Scan for the cell matching the given text and deliver its (X, Y) coordinate at center. 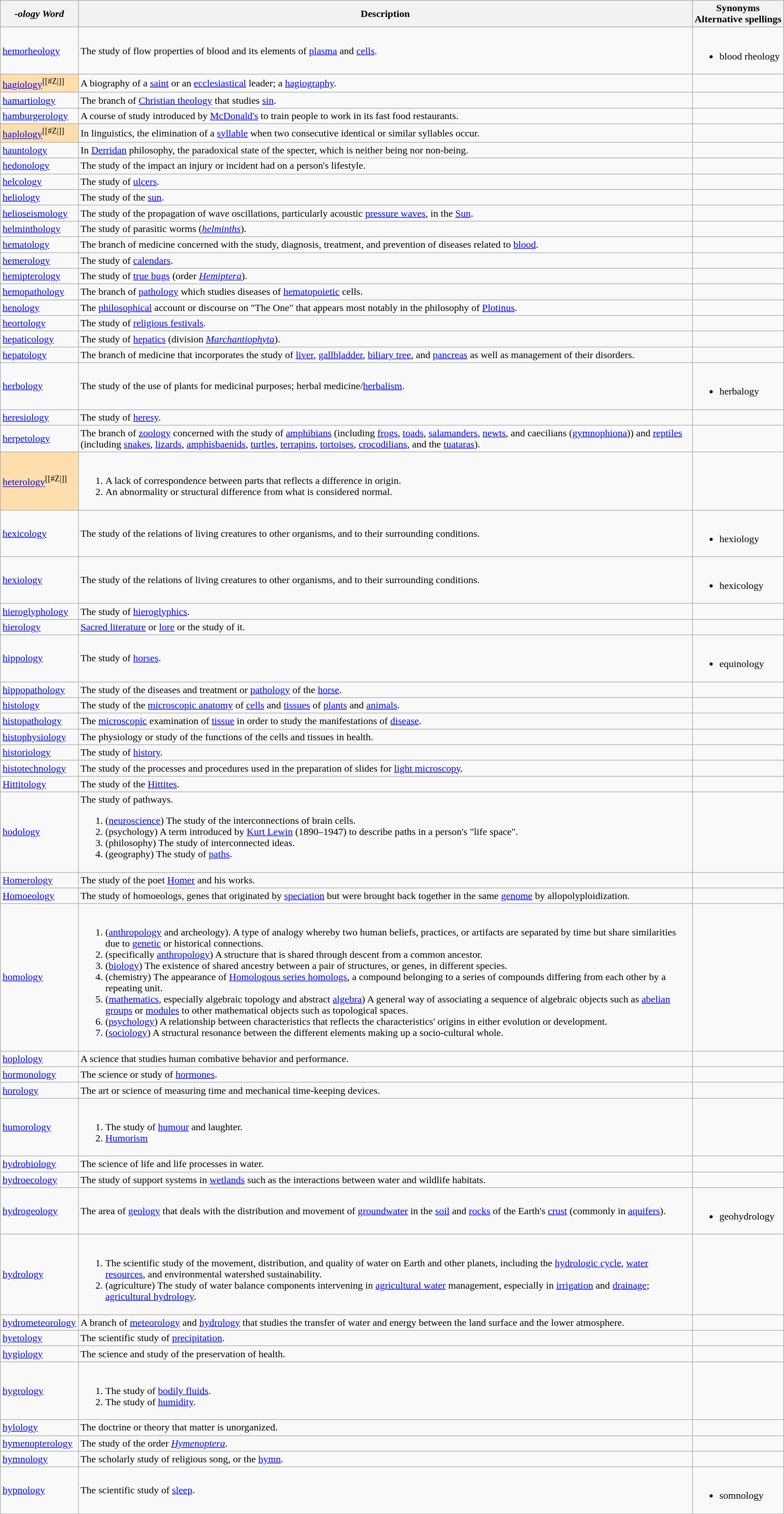
hydroecology (39, 1180)
hedonology (39, 166)
The study of heresy. (385, 417)
The study of the use of plants for medicinal purposes; herbal medicine/herbalism. (385, 386)
A course of study introduced by McDonald's to train people to work in its fast food restaurants. (385, 116)
The study of history. (385, 753)
The art or science of measuring time and mechanical time-keeping devices. (385, 1090)
The study of hepatics (division Marchantiophyta). (385, 339)
The microscopic examination of tissue in order to study the manifestations of disease. (385, 721)
The study of the microscopic anatomy of cells and tissues of plants and animals. (385, 706)
hydrology (39, 1275)
heliology (39, 197)
hemopathology (39, 292)
histophysiology (39, 737)
herpetology (39, 438)
hippopathology (39, 690)
hepaticology (39, 339)
In linguistics, the elimination of a syllable when two consecutive identical or similar syllables occur. (385, 133)
The study of the processes and procedures used in the preparation of slides for light microscopy. (385, 768)
hylology (39, 1428)
hymenopterology (39, 1443)
equinology (738, 658)
hymnology (39, 1459)
The study of parasitic worms (helminths). (385, 229)
A science that studies human combative behavior and performance. (385, 1059)
haplology[[#Z|]] (39, 133)
The study of support systems in wetlands such as the interactions between water and wildlife habitats. (385, 1180)
hemipterology (39, 276)
hydrometeorology (39, 1323)
A biography of a saint or an ecclesiastical leader; a hagiography. (385, 84)
heresiology (39, 417)
The study of the order Hymenoptera. (385, 1443)
The area of geology that deals with the distribution and movement of groundwater in the soil and rocks of the Earth's crust (commonly in aquifers). (385, 1211)
The science and study of the preservation of health. (385, 1354)
The study of the sun. (385, 197)
In Derridan philosophy, the paradoxical state of the specter, which is neither being nor non-being. (385, 150)
The branch of Christian theology that studies sin. (385, 100)
The science or study of hormones. (385, 1074)
Sacred literature or lore or the study of it. (385, 627)
hygrology (39, 1391)
histotechnology (39, 768)
The study of the diseases and treatment or pathology of the horse. (385, 690)
The branch of pathology which studies diseases of hematopoietic cells. (385, 292)
hamartiology (39, 100)
hierology (39, 627)
historiology (39, 753)
The scientific study of precipitation. (385, 1338)
The study of the Hittites. (385, 784)
The study of horses. (385, 658)
-ology Word (39, 14)
hypnology (39, 1490)
histopathology (39, 721)
The study of the poet Homer and his works. (385, 880)
hieroglyphology (39, 611)
hauntology (39, 150)
humorology (39, 1127)
hippology (39, 658)
The study of hieroglyphics. (385, 611)
hydrobiology (39, 1164)
hygiology (39, 1354)
The doctrine or theory that matter is unorganized. (385, 1428)
helcology (39, 182)
The study of true bugs (order Hemiptera). (385, 276)
The study of the propagation of wave oscillations, particularly acoustic pressure waves, in the Sun. (385, 213)
The study of ulcers. (385, 182)
hemerology (39, 261)
The physiology or study of the functions of the cells and tissues in health. (385, 737)
geohydrology (738, 1211)
SynonymsAlternative spellings (738, 14)
Hittitology (39, 784)
somnology (738, 1490)
herbalogy (738, 386)
The study of religious festivals. (385, 323)
Description (385, 14)
Homoeology (39, 896)
The study of bodily fluids.The study of humidity. (385, 1391)
The philosophical account or discourse on "The One" that appears most notably in the philosophy of Plotinus. (385, 308)
The study of humour and laughter.Humorism (385, 1127)
henology (39, 308)
hormonology (39, 1074)
A branch of meteorology and hydrology that studies the transfer of water and energy between the land surface and the lower atmosphere. (385, 1323)
Homerology (39, 880)
histology (39, 706)
The science of life and life processes in water. (385, 1164)
hodology (39, 832)
hematology (39, 244)
The study of homoeologs, genes that originated by speciation but were brought back together in the same genome by allopolyploidization. (385, 896)
hamburgerology (39, 116)
hagiology[[#Z|]] (39, 84)
A lack of correspondence between parts that reflects a difference in origin.An abnormality or structural difference from what is considered normal. (385, 481)
hyetology (39, 1338)
hepatology (39, 355)
helminthology (39, 229)
hemorheology (39, 50)
The scholarly study of religious song, or the hymn. (385, 1459)
hydrogeology (39, 1211)
The branch of medicine concerned with the study, diagnosis, treatment, and prevention of diseases related to blood. (385, 244)
The study of the impact an injury or incident had on a person's lifestyle. (385, 166)
The scientific study of sleep. (385, 1490)
horology (39, 1090)
The branch of medicine that incorporates the study of liver, gallbladder, biliary tree, and pancreas as well as management of their disorders. (385, 355)
homology (39, 977)
The study of flow properties of blood and its elements of plasma and cells. (385, 50)
hoplology (39, 1059)
The study of calendars. (385, 261)
helioseismology (39, 213)
heterology[[#Z|]] (39, 481)
blood rheology (738, 50)
herbology (39, 386)
heortology (39, 323)
